Scan for the cell matching the given text and deliver its (X, Y) coordinate at center. 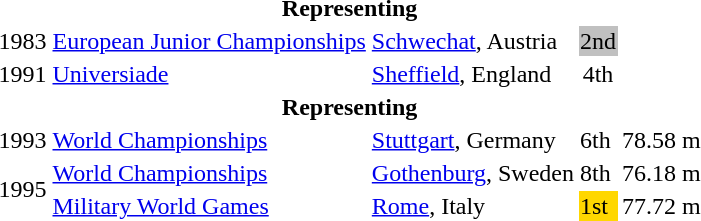
1st (598, 206)
Military World Games (209, 206)
8th (598, 173)
European Junior Championships (209, 41)
Gothenburg, Sweden (472, 173)
Rome, Italy (472, 206)
6th (598, 140)
2nd (598, 41)
4th (598, 74)
Schwechat, Austria (472, 41)
Sheffield, England (472, 74)
Stuttgart, Germany (472, 140)
Universiade (209, 74)
